Output the [x, y] coordinate of the center of the cell containing the given text.  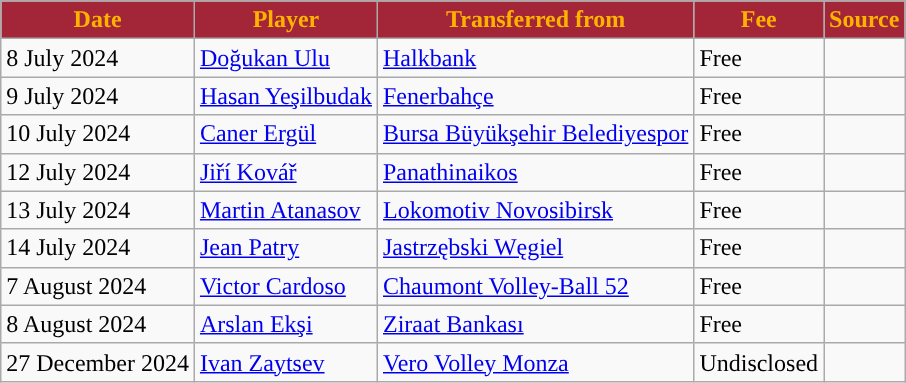
12 July 2024 [98, 172]
Lokomotiv Novosibirsk [535, 210]
Jean Patry [286, 248]
Ivan Zaytsev [286, 362]
Source [864, 20]
Fee [759, 20]
8 August 2024 [98, 324]
13 July 2024 [98, 210]
Victor Cardoso [286, 286]
Bursa Büyükşehir Belediyespor [535, 134]
14 July 2024 [98, 248]
Player [286, 20]
Caner Ergül [286, 134]
Transferred from [535, 20]
Hasan Yeşilbudak [286, 96]
Chaumont Volley-Ball 52 [535, 286]
Doğukan Ulu [286, 58]
7 August 2024 [98, 286]
Vero Volley Monza [535, 362]
Fenerbahçe [535, 96]
Halkbank [535, 58]
Arslan Ekşi [286, 324]
10 July 2024 [98, 134]
27 December 2024 [98, 362]
8 July 2024 [98, 58]
Panathinaikos [535, 172]
Ziraat Bankası [535, 324]
Undisclosed [759, 362]
Jiří Kovář [286, 172]
Date [98, 20]
Martin Atanasov [286, 210]
Jastrzębski Węgiel [535, 248]
9 July 2024 [98, 96]
